Provide the (X, Y) coordinate of the cell's center where the given text is located.  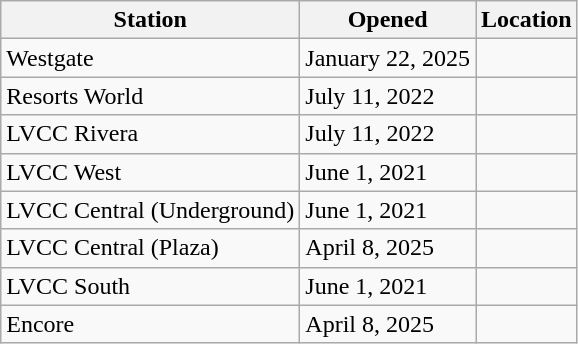
LVCC Central (Plaza) (150, 248)
Resorts World (150, 96)
Station (150, 20)
LVCC South (150, 286)
LVCC Central (Underground) (150, 210)
January 22, 2025 (388, 58)
Location (527, 20)
LVCC Rivera (150, 134)
Encore (150, 324)
LVCC West (150, 172)
Westgate (150, 58)
Opened (388, 20)
